Scan for the cell matching the given text and deliver its [X, Y] coordinate at center. 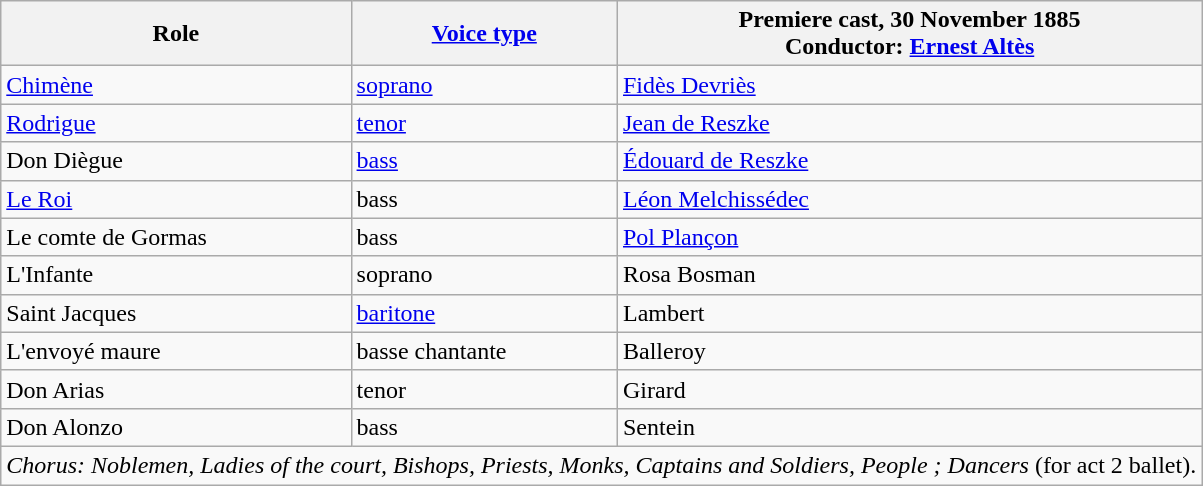
Don Arias [176, 389]
baritone [484, 313]
Fidès Devriès [909, 85]
Chorus: Noblemen, Ladies of the court, Bishops, Priests, Monks, Captains and Soldiers, People ; Dancers (for act 2 ballet). [602, 465]
L'Infante [176, 275]
Balleroy [909, 351]
Le comte de Gormas [176, 237]
Édouard de Reszke [909, 161]
Saint Jacques [176, 313]
Lambert [909, 313]
Léon Melchissédec [909, 199]
Role [176, 34]
basse chantante [484, 351]
Jean de Reszke [909, 123]
L'envoyé maure [176, 351]
Voice type [484, 34]
Pol Plançon [909, 237]
Rodrigue [176, 123]
Girard [909, 389]
Sentein [909, 427]
Rosa Bosman [909, 275]
Chimène [176, 85]
Premiere cast, 30 November 1885Conductor: Ernest Altès [909, 34]
Don Alonzo [176, 427]
Le Roi [176, 199]
Don Diègue [176, 161]
